Return [X, Y] of the center of cell containing provided text 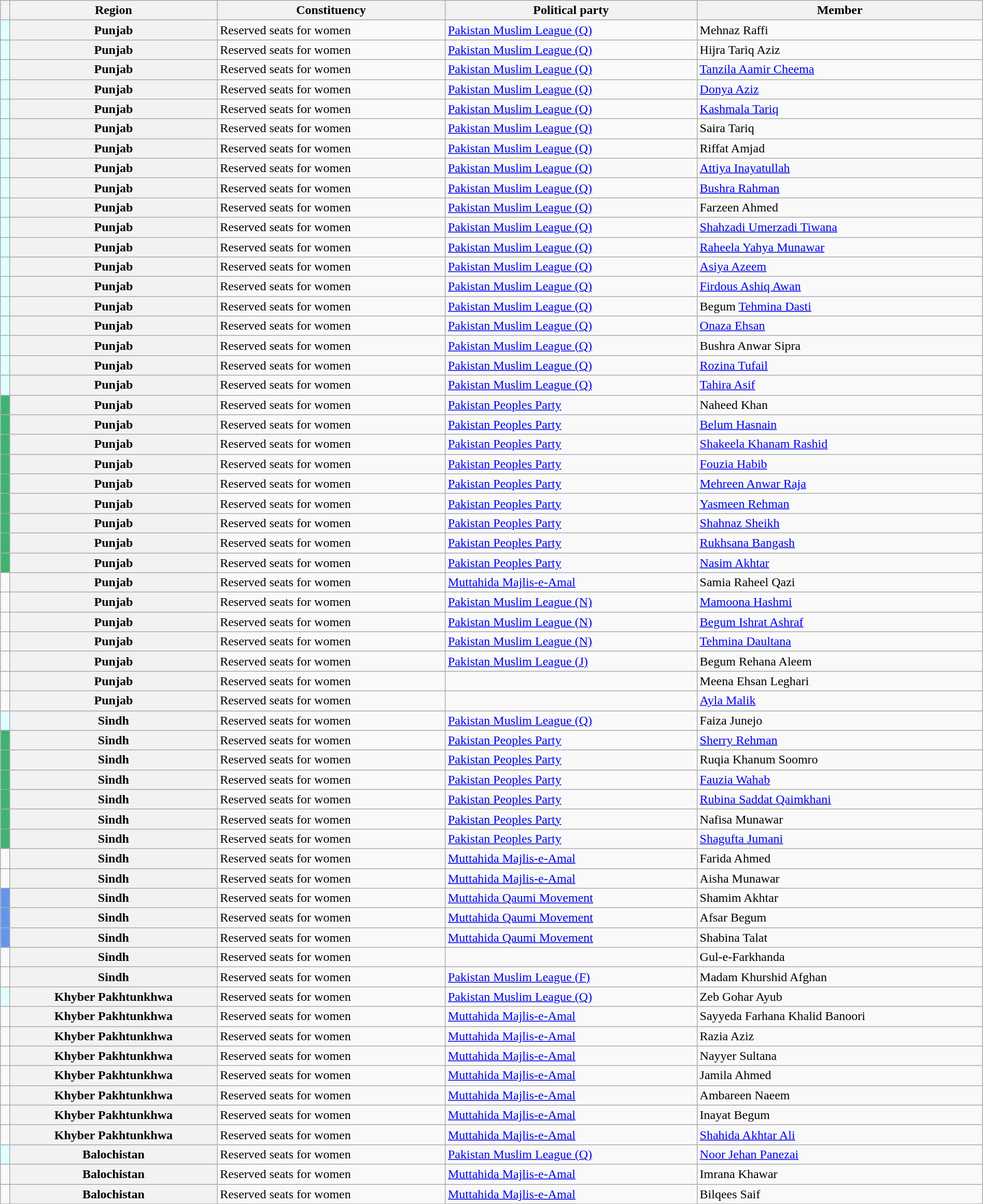
Nafisa Munawar [840, 819]
Raheela Yahya Munawar [840, 247]
Mehreen Anwar Raja [840, 484]
Pakistan Muslim League (F) [571, 977]
Constituency [331, 10]
Samia Raheel Qazi [840, 583]
Aisha Munawar [840, 879]
Member [840, 10]
Mamoona Hashmi [840, 602]
Afsar Begum [840, 918]
Gul-e-Farkhanda [840, 957]
Ambareen Naeem [840, 1095]
Rukhsana Bangash [840, 543]
Tanzila Aamir Cheema [840, 69]
Mehnaz Raffi [840, 30]
Riffat Amjad [840, 148]
Donya Aziz [840, 89]
Ruqia Khanum Soomro [840, 760]
Noor Jehan Panezai [840, 1154]
Farida Ahmed [840, 858]
Political party [571, 10]
Nasim Akhtar [840, 562]
Saira Tariq [840, 129]
Attiya Inayatullah [840, 168]
Farzeen Ahmed [840, 207]
Asiya Azeem [840, 267]
Bilqees Saif [840, 1194]
Fouzia Habib [840, 464]
Razia Aziz [840, 1036]
Madam Khurshid Afghan [840, 977]
Shamim Akhtar [840, 898]
Jamila Ahmed [840, 1075]
Imrana Khawar [840, 1174]
Sayyeda Farhana Khalid Banoori [840, 1016]
Nayyer Sultana [840, 1056]
Sherry Rehman [840, 740]
Begum Rehana Aleem [840, 661]
Fauzia Wahab [840, 780]
Meena Ehsan Leghari [840, 681]
Region [113, 10]
Onaza Ehsan [840, 326]
Shagufta Jumani [840, 839]
Rubina Saddat Qaimkhani [840, 799]
Begum Ishrat Ashraf [840, 622]
Shahnaz Sheikh [840, 523]
Naheed Khan [840, 405]
Belum Hasnain [840, 424]
Shakeela Khanam Rashid [840, 444]
Yasmeen Rehman [840, 503]
Tehmina Daultana [840, 642]
Bushra Rahman [840, 188]
Shahida Akhtar Ali [840, 1135]
Bushra Anwar Sipra [840, 346]
Ayla Malik [840, 701]
Kashmala Tariq [840, 109]
Pakistan Muslim League (J) [571, 661]
Begum Tehmina Dasti [840, 306]
Rozina Tufail [840, 365]
Zeb Gohar Ayub [840, 997]
Hijra Tariq Aziz [840, 50]
Faiza Junejo [840, 720]
Tahira Asif [840, 385]
Shahzadi Umerzadi Tiwana [840, 227]
Firdous Ashiq Awan [840, 287]
Inayat Begum [840, 1115]
Shabina Talat [840, 938]
